Scan for the cell matching the given text and deliver its (x, y) coordinate at center. 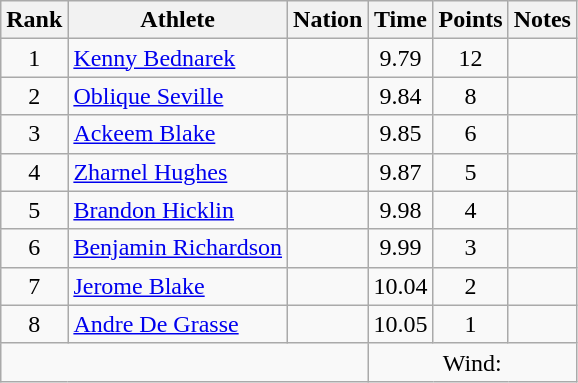
Benjamin Richardson (178, 248)
7 (34, 286)
Rank (34, 20)
Jerome Blake (178, 286)
9.87 (400, 172)
9.79 (400, 58)
9.98 (400, 210)
Kenny Bednarek (178, 58)
12 (470, 58)
Andre De Grasse (178, 324)
9.84 (400, 96)
Athlete (178, 20)
Oblique Seville (178, 96)
Ackeem Blake (178, 134)
Brandon Hicklin (178, 210)
Time (400, 20)
Nation (328, 20)
10.05 (400, 324)
Zharnel Hughes (178, 172)
Points (470, 20)
10.04 (400, 286)
Wind: (472, 362)
Notes (542, 20)
9.99 (400, 248)
9.85 (400, 134)
